Extract the (x, y) coordinate from the center of the cell holding the provided text.  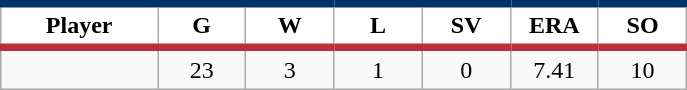
0 (466, 68)
SV (466, 26)
10 (642, 68)
3 (290, 68)
ERA (554, 26)
W (290, 26)
Player (80, 26)
23 (202, 68)
SO (642, 26)
L (378, 26)
G (202, 26)
1 (378, 68)
7.41 (554, 68)
